Provide the [x, y] coordinate of the cell's center where the given text is located.  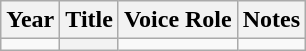
Year [30, 20]
Notes [271, 20]
Voice Role [178, 20]
Title [90, 20]
